For the text-containing cell, return its midpoint in (x, y) coordinate format. 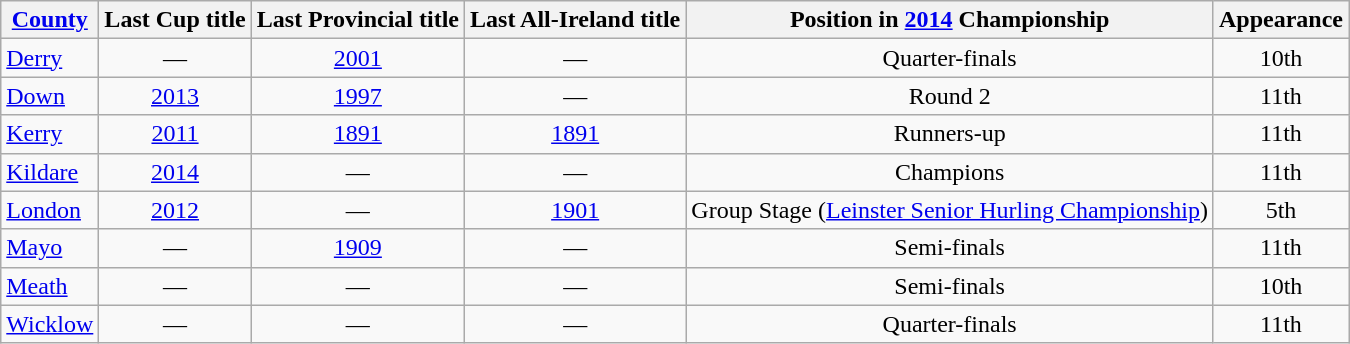
Last All-Ireland title (576, 20)
5th (1280, 210)
London (50, 210)
1909 (358, 248)
2014 (175, 172)
Last Provincial title (358, 20)
2012 (175, 210)
Derry (50, 58)
2013 (175, 96)
Meath (50, 286)
1901 (576, 210)
Champions (950, 172)
Round 2 (950, 96)
Appearance (1280, 20)
Runners-up (950, 134)
2001 (358, 58)
1997 (358, 96)
2011 (175, 134)
Down (50, 96)
Group Stage (Leinster Senior Hurling Championship) (950, 210)
Kerry (50, 134)
Mayo (50, 248)
County (50, 20)
Position in 2014 Championship (950, 20)
Kildare (50, 172)
Last Cup title (175, 20)
Wicklow (50, 324)
